Identify which cell holds the provided text, then report its [x, y] central coordinate. 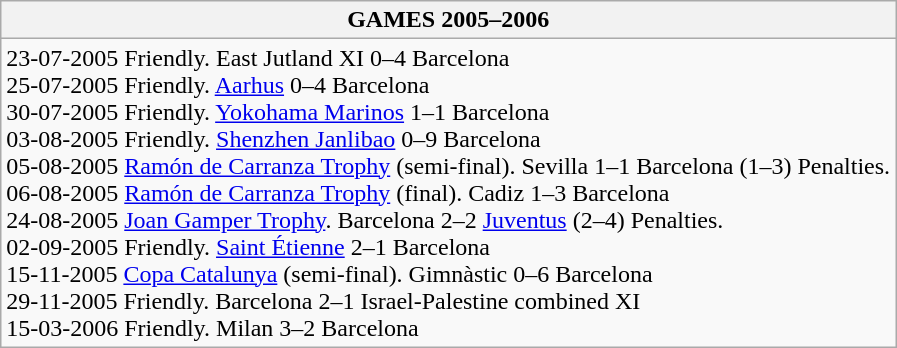
GAMES 2005–2006 [448, 20]
